From the cell containing the given text, extract its center point as (x, y) coordinate. 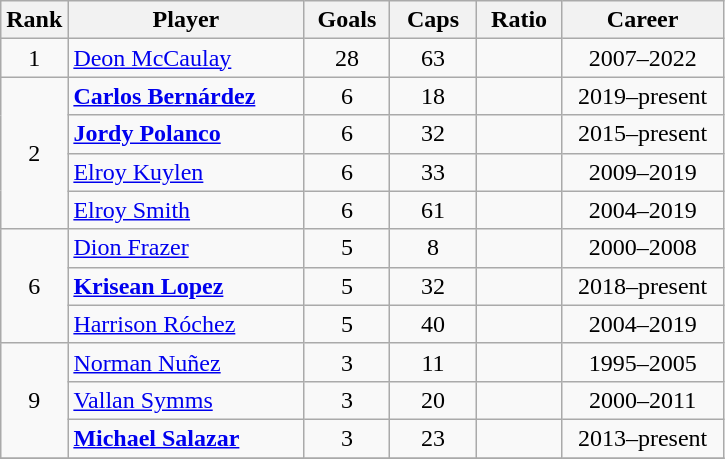
2009–2019 (642, 172)
Ratio (519, 20)
Career (642, 20)
63 (433, 58)
11 (433, 362)
9 (34, 400)
1995–2005 (642, 362)
Norman Nuñez (186, 362)
2 (34, 153)
1 (34, 58)
Goals (347, 20)
2013–present (642, 438)
Dion Frazer (186, 248)
61 (433, 210)
2000–2008 (642, 248)
8 (433, 248)
Vallan Symms (186, 400)
Rank (34, 20)
Elroy Smith (186, 210)
33 (433, 172)
2019–present (642, 96)
2018–present (642, 286)
2015–present (642, 134)
2000–2011 (642, 400)
Krisean Lopez (186, 286)
Jordy Polanco (186, 134)
Elroy Kuylen (186, 172)
23 (433, 438)
Carlos Bernárdez (186, 96)
Deon McCaulay (186, 58)
Harrison Róchez (186, 324)
Michael Salazar (186, 438)
18 (433, 96)
28 (347, 58)
2007–2022 (642, 58)
Player (186, 20)
20 (433, 400)
Caps (433, 20)
40 (433, 324)
